Identify which cell holds the provided text, then report its [x, y] central coordinate. 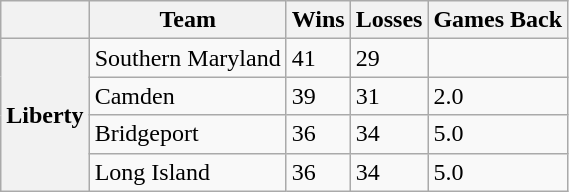
Losses [389, 20]
39 [318, 96]
41 [318, 58]
Wins [318, 20]
31 [389, 96]
Bridgeport [188, 134]
Camden [188, 96]
Liberty [45, 115]
Team [188, 20]
Games Back [498, 20]
Long Island [188, 172]
2.0 [498, 96]
29 [389, 58]
Southern Maryland [188, 58]
